For the text-containing cell, return its midpoint in [x, y] coordinate format. 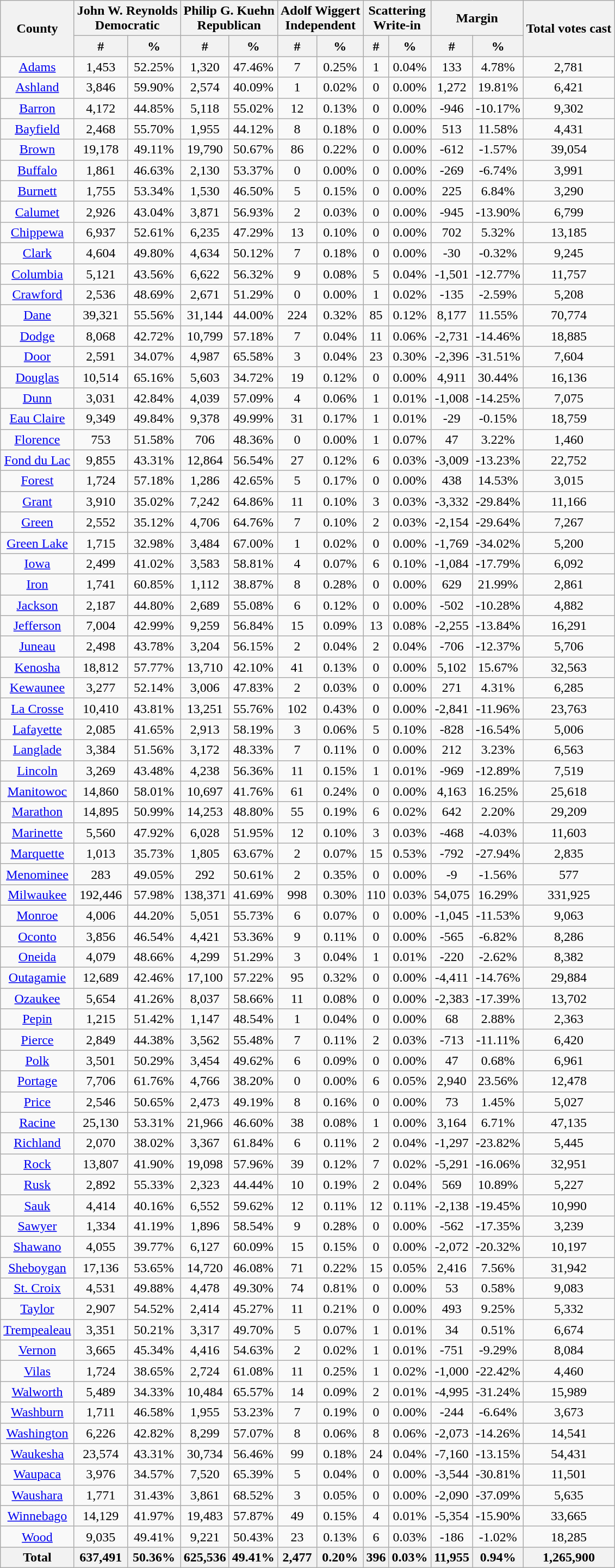
5,635 [569, 1495]
-562 [451, 1226]
9,378 [204, 419]
56.32% [253, 274]
0.53% [410, 853]
54.63% [253, 1350]
10,410 [101, 709]
3,562 [204, 1040]
8,299 [204, 1433]
53 [451, 1288]
11.55% [498, 315]
6,563 [569, 750]
49.19% [253, 1102]
4,882 [569, 605]
48.69% [154, 295]
55.73% [253, 915]
4,706 [204, 522]
58.01% [154, 791]
11,603 [569, 833]
Dodge [37, 336]
46.63% [154, 170]
40.09% [253, 88]
2,085 [101, 729]
Ashland [37, 88]
1,460 [569, 439]
3,665 [101, 1350]
-4,995 [451, 1392]
10,697 [204, 791]
-29.84% [498, 501]
-1,045 [451, 915]
3,861 [204, 1495]
14,541 [569, 1433]
6,092 [569, 563]
Calumet [37, 212]
6,674 [569, 1330]
14 [297, 1392]
50.29% [154, 1061]
68.52% [253, 1495]
49.84% [154, 419]
5,706 [569, 647]
3,367 [204, 1143]
4.31% [498, 688]
Chippewa [37, 232]
-2.59% [498, 295]
7,520 [204, 1474]
21.99% [498, 584]
2,913 [204, 729]
133 [451, 67]
6,127 [204, 1247]
2,940 [451, 1081]
-5,354 [451, 1516]
-565 [451, 936]
6.71% [498, 1123]
53.34% [154, 191]
-2,072 [451, 1247]
23,763 [569, 709]
3,871 [204, 212]
-10.17% [498, 108]
14,860 [101, 791]
-2,073 [451, 1433]
10,799 [204, 336]
-14.26% [498, 1433]
Richland [37, 1143]
6,226 [101, 1433]
44.12% [253, 129]
55.48% [253, 1040]
13,251 [204, 709]
14,129 [101, 1516]
Waupaca [37, 1474]
45.34% [154, 1350]
2,499 [101, 563]
5.32% [498, 232]
5,332 [569, 1309]
0.24% [340, 791]
55 [297, 812]
56.93% [253, 212]
-1.56% [498, 874]
2,892 [101, 1185]
19.81% [498, 88]
2,414 [204, 1309]
19,178 [101, 150]
16,291 [569, 626]
-0.32% [498, 253]
271 [451, 688]
5,006 [569, 729]
-3,544 [451, 1474]
4,414 [101, 1205]
12,864 [204, 460]
2,552 [101, 522]
-1,769 [451, 543]
4,431 [569, 129]
8,068 [101, 336]
493 [451, 1309]
2.88% [498, 1019]
-23.82% [498, 1143]
33,665 [569, 1516]
30.44% [498, 377]
35.73% [154, 853]
4,006 [101, 915]
Door [37, 357]
45.27% [253, 1309]
Lincoln [37, 771]
6,961 [569, 1061]
48.33% [253, 750]
3,501 [101, 1061]
60.85% [154, 584]
4,299 [204, 957]
-4.03% [498, 833]
3,172 [204, 750]
0.20% [340, 1557]
8,382 [569, 957]
-946 [451, 108]
7,242 [204, 501]
Buffalo [37, 170]
11,955 [451, 1557]
569 [451, 1185]
63.67% [253, 853]
7.56% [498, 1268]
35.12% [154, 522]
48.36% [253, 439]
74 [297, 1288]
4,039 [204, 398]
702 [451, 232]
12,478 [569, 1081]
19,790 [204, 150]
61.84% [253, 1143]
513 [451, 129]
1.45% [498, 1102]
13,807 [101, 1164]
57.87% [253, 1516]
43.04% [154, 212]
30,734 [204, 1454]
637,491 [101, 1557]
2,849 [101, 1040]
35.02% [154, 501]
1,453 [101, 67]
283 [101, 874]
3,856 [101, 936]
4,987 [204, 357]
Douglas [37, 377]
52.14% [154, 688]
53.23% [253, 1412]
Washington [37, 1433]
41.90% [154, 1164]
48.66% [154, 957]
9,349 [101, 419]
Kewaunee [37, 688]
54.52% [154, 1309]
-31.24% [498, 1392]
47.92% [154, 833]
85 [376, 315]
Pepin [37, 1019]
-31.51% [498, 357]
65.57% [253, 1392]
-34.02% [498, 543]
18,759 [569, 419]
5,102 [451, 667]
47,135 [569, 1123]
11,757 [569, 274]
16.29% [498, 895]
53.65% [154, 1268]
51.95% [253, 833]
642 [451, 812]
Iowa [37, 563]
49.30% [253, 1288]
-37.09% [498, 1495]
65.58% [253, 357]
438 [451, 481]
-16.54% [498, 729]
0.94% [498, 1557]
52.25% [154, 67]
19,098 [204, 1164]
3,006 [204, 688]
44.44% [253, 1185]
Winnebago [37, 1516]
-12.37% [498, 647]
6,235 [204, 232]
6,028 [204, 833]
Langlade [37, 750]
9,083 [569, 1288]
Lafayette [37, 729]
Vernon [37, 1350]
3,846 [101, 88]
23,574 [101, 1454]
Milwaukee [37, 895]
13,710 [204, 667]
1,112 [204, 584]
64.76% [253, 522]
4,766 [204, 1081]
1,530 [204, 191]
59.90% [154, 88]
-1.02% [498, 1536]
-6.82% [498, 936]
Adams [37, 67]
4,421 [204, 936]
61.08% [253, 1371]
-1,000 [451, 1371]
9,063 [569, 915]
Pierce [37, 1040]
5,227 [569, 1185]
625,536 [204, 1557]
3,351 [101, 1330]
-19.45% [498, 1205]
-220 [451, 957]
3,317 [204, 1330]
Marathon [37, 812]
50.43% [253, 1536]
-751 [451, 1350]
49.11% [154, 150]
3,269 [101, 771]
38.20% [253, 1081]
42.82% [154, 1433]
-468 [451, 833]
50.12% [253, 253]
0.35% [340, 874]
44.20% [154, 915]
25,618 [569, 791]
14,253 [204, 812]
43.48% [154, 771]
19,483 [204, 1516]
39 [297, 1164]
3,976 [101, 1474]
50.99% [154, 812]
61 [297, 791]
1,771 [101, 1495]
32,563 [569, 667]
1,861 [101, 170]
1,896 [204, 1226]
5,200 [569, 543]
65.16% [154, 377]
1,147 [204, 1019]
5,445 [569, 1143]
-13.15% [498, 1454]
53.36% [253, 936]
18,812 [101, 667]
22,752 [569, 460]
Dunn [37, 398]
2,473 [204, 1102]
2,070 [101, 1143]
9,259 [204, 626]
4.78% [498, 67]
2,861 [569, 584]
41.69% [253, 895]
-9.29% [498, 1350]
34.72% [253, 377]
-135 [451, 295]
42.65% [253, 481]
53.31% [154, 1123]
1,755 [101, 191]
47.29% [253, 232]
Shawano [37, 1247]
4,478 [204, 1288]
Manitowoc [37, 791]
4,416 [204, 1350]
5,654 [101, 999]
46.60% [253, 1123]
5,560 [101, 833]
-11.11% [498, 1040]
Iron [37, 584]
6,622 [204, 274]
61.76% [154, 1081]
60.09% [253, 1247]
Total [37, 1557]
25,130 [101, 1123]
55.76% [253, 709]
16,136 [569, 377]
-30 [451, 253]
3,290 [569, 191]
3,583 [204, 563]
-17.79% [498, 563]
68 [451, 1019]
629 [451, 584]
71 [297, 1268]
47.46% [253, 67]
-12.77% [498, 274]
27 [297, 460]
-15.90% [498, 1516]
-945 [451, 212]
-2,255 [451, 626]
11,166 [569, 501]
39.77% [154, 1247]
46.50% [253, 191]
1,265,900 [569, 1557]
6,421 [569, 88]
Rusk [37, 1185]
-14.46% [498, 336]
9,302 [569, 108]
4,163 [451, 791]
6,937 [101, 232]
-17.35% [498, 1226]
3,031 [101, 398]
49.62% [253, 1061]
51.42% [154, 1019]
La Crosse [37, 709]
51.58% [154, 439]
-22.42% [498, 1371]
4,634 [204, 253]
-2,383 [451, 999]
9,035 [101, 1536]
44.00% [253, 315]
2,130 [204, 170]
10 [297, 1185]
Eau Claire [37, 419]
41.76% [253, 791]
-2,731 [451, 336]
56.46% [253, 1454]
-11.96% [498, 709]
57.07% [253, 1433]
Taylor [37, 1309]
50.65% [154, 1102]
13,185 [569, 232]
1,013 [101, 853]
99 [297, 1454]
31 [297, 419]
55.70% [154, 129]
55.08% [253, 605]
48.54% [253, 1019]
-612 [451, 150]
-9 [451, 874]
95 [297, 978]
6.84% [498, 191]
57.96% [253, 1164]
-2.62% [498, 957]
52.61% [154, 232]
2,926 [101, 212]
50.21% [154, 1330]
-13.23% [498, 460]
10,197 [569, 1247]
Racine [37, 1123]
4,172 [101, 108]
41.02% [154, 563]
Brown [37, 150]
2,546 [101, 1102]
57.09% [253, 398]
31,942 [569, 1268]
-11.53% [498, 915]
41.19% [154, 1226]
1,711 [101, 1412]
Waukesha [37, 1454]
34.57% [154, 1474]
10,514 [101, 377]
Columbia [37, 274]
29,209 [569, 812]
58.66% [253, 999]
Vilas [37, 1371]
32,951 [569, 1164]
Price [37, 1102]
56.15% [253, 647]
39,054 [569, 150]
2,574 [204, 88]
2,907 [101, 1309]
17,136 [101, 1268]
753 [101, 439]
-3,009 [451, 460]
46.08% [253, 1268]
-5,291 [451, 1164]
-706 [451, 647]
Trempealeau [37, 1330]
3,015 [569, 481]
2,689 [204, 605]
Waushara [37, 1495]
3,673 [569, 1412]
38.87% [253, 584]
8,286 [569, 936]
6,552 [204, 1205]
2,724 [204, 1371]
34.07% [154, 357]
44.85% [154, 108]
-30.81% [498, 1474]
1,272 [451, 88]
57.77% [154, 667]
42.10% [253, 667]
38.65% [154, 1371]
5,208 [569, 295]
50.67% [253, 150]
1,715 [101, 543]
St. Croix [37, 1288]
0.58% [498, 1288]
6,799 [569, 212]
Burnett [37, 191]
31,144 [204, 315]
-6.64% [498, 1412]
2,187 [101, 605]
56.36% [253, 771]
-1,297 [451, 1143]
34.33% [154, 1392]
-13.90% [498, 212]
7,267 [569, 522]
0.68% [498, 1061]
Florence [37, 439]
7,519 [569, 771]
Marinette [37, 833]
3,239 [569, 1226]
577 [569, 874]
5,051 [204, 915]
-2,841 [451, 709]
2,416 [451, 1268]
-244 [451, 1412]
11,501 [569, 1474]
2,323 [204, 1185]
42.84% [154, 398]
10,484 [204, 1392]
Monroe [37, 915]
41.65% [154, 729]
42.46% [154, 978]
-713 [451, 1040]
5,489 [101, 1392]
-792 [451, 853]
Jackson [37, 605]
Outagamie [37, 978]
-828 [451, 729]
55.56% [154, 315]
Rock [37, 1164]
4,079 [101, 957]
998 [297, 895]
2,591 [101, 357]
3,277 [101, 688]
224 [297, 315]
Walworth [37, 1392]
48.80% [253, 812]
42.99% [154, 626]
50.36% [154, 1557]
67.00% [253, 543]
2,477 [297, 1557]
0.43% [340, 709]
4,238 [204, 771]
-29 [451, 419]
Ozaukee [37, 999]
-1,084 [451, 563]
43.81% [154, 709]
46.54% [154, 936]
Barron [37, 108]
43.56% [154, 274]
Kenosha [37, 667]
47.83% [253, 688]
49.99% [253, 419]
49.70% [253, 1330]
10.89% [498, 1185]
34 [451, 1330]
8,084 [569, 1350]
0.51% [498, 1330]
51.56% [154, 750]
John W. ReynoldsDemocratic [127, 18]
65.39% [253, 1474]
-1,501 [451, 274]
-502 [451, 605]
18,885 [569, 336]
57.98% [154, 895]
55.33% [154, 1185]
1,334 [101, 1226]
58.54% [253, 1226]
2,835 [569, 853]
58.19% [253, 729]
2,671 [204, 295]
-186 [451, 1536]
24 [376, 1454]
Washburn [37, 1412]
43.78% [154, 647]
38 [297, 1123]
0.21% [340, 1309]
32.98% [154, 543]
3,164 [451, 1123]
3,484 [204, 543]
-0.15% [498, 419]
5,603 [204, 377]
1,215 [101, 1019]
9,245 [569, 253]
11.58% [498, 129]
-10.28% [498, 605]
9,221 [204, 1536]
6,285 [569, 688]
44.38% [154, 1040]
-1,008 [451, 398]
3,910 [101, 501]
50.61% [253, 874]
-27.94% [498, 853]
29,884 [569, 978]
59.62% [253, 1205]
Forest [37, 481]
49 [297, 1516]
7,706 [101, 1081]
19 [297, 377]
49.80% [154, 253]
-6.74% [498, 170]
-1.57% [498, 150]
2.20% [498, 812]
3.22% [498, 439]
58.81% [253, 563]
-4,411 [451, 978]
4,604 [101, 253]
Total votes cast [569, 28]
2,498 [101, 647]
-3,332 [451, 501]
5,027 [569, 1102]
54,431 [569, 1454]
3,204 [204, 647]
Juneau [37, 647]
-14.76% [498, 978]
-12.89% [498, 771]
49.88% [154, 1288]
ScatteringWrite-in [397, 18]
53.37% [253, 170]
Green Lake [37, 543]
2,363 [569, 1019]
192,446 [101, 895]
15.67% [498, 667]
40.16% [154, 1205]
7,004 [101, 626]
9,855 [101, 460]
0.16% [340, 1102]
4,531 [101, 1288]
9.25% [498, 1309]
Oneida [37, 957]
1,320 [204, 67]
15,989 [569, 1392]
4,055 [101, 1247]
-20.32% [498, 1247]
0.81% [340, 1288]
3,384 [101, 750]
17,100 [204, 978]
212 [451, 750]
-969 [451, 771]
Dane [37, 315]
Fond du Lac [37, 460]
12,689 [101, 978]
-7,160 [451, 1454]
14,895 [101, 812]
56.84% [253, 626]
Oconto [37, 936]
-2,090 [451, 1495]
Grant [37, 501]
Margin [477, 18]
706 [204, 439]
41.26% [154, 999]
Bayfield [37, 129]
Portage [37, 1081]
2,781 [569, 67]
7,604 [569, 357]
Wood [37, 1536]
Sawyer [37, 1226]
110 [376, 895]
396 [376, 1557]
73 [451, 1102]
56.54% [253, 460]
42.72% [154, 336]
292 [204, 874]
16.25% [498, 791]
Green [37, 522]
31.43% [154, 1495]
1,286 [204, 481]
331,925 [569, 895]
Menominee [37, 874]
46.58% [154, 1412]
6,420 [569, 1040]
18,285 [569, 1536]
-16.06% [498, 1164]
Philip G. KuehnRepublican [229, 18]
Sauk [37, 1205]
-2,396 [451, 357]
4,911 [451, 377]
2,468 [101, 129]
Adolf WiggertIndependent [320, 18]
-29.64% [498, 522]
14.53% [498, 481]
2,536 [101, 295]
County [37, 28]
13,702 [569, 999]
-17.39% [498, 999]
49.05% [154, 874]
4,460 [569, 1371]
3,454 [204, 1061]
Clark [37, 253]
41.97% [154, 1516]
70,774 [569, 315]
5,118 [204, 108]
Sheboygan [37, 1268]
7,075 [569, 398]
54,075 [451, 895]
102 [297, 709]
-2,138 [451, 1205]
57.22% [253, 978]
1,741 [101, 584]
38.02% [154, 1143]
1,805 [204, 853]
64.86% [253, 501]
-269 [451, 170]
10,990 [569, 1205]
138,371 [204, 895]
-14.25% [498, 398]
55.02% [253, 108]
3.23% [498, 750]
8,177 [451, 315]
39,321 [101, 315]
23.56% [498, 1081]
Crawford [37, 295]
Jefferson [37, 626]
21,966 [204, 1123]
Marquette [37, 853]
44.80% [154, 605]
3,991 [569, 170]
14,720 [204, 1268]
8,037 [204, 999]
-2,154 [451, 522]
-13.84% [498, 626]
Polk [37, 1061]
86 [297, 150]
41 [297, 667]
5,121 [101, 274]
225 [451, 191]
